Search for the cell housing the specified text and yield its [X, Y] center coordinate. 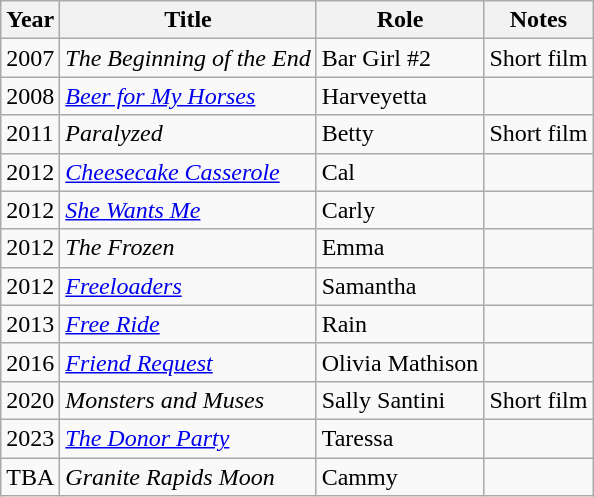
Year [30, 20]
The Beginning of the End [188, 58]
Cheesecake Casserole [188, 172]
2013 [30, 324]
TBA [30, 477]
Harveyetta [400, 96]
Rain [400, 324]
The Donor Party [188, 438]
Role [400, 20]
2016 [30, 362]
Emma [400, 248]
Taressa [400, 438]
Friend Request [188, 362]
Samantha [400, 286]
Cammy [400, 477]
Betty [400, 134]
2007 [30, 58]
2023 [30, 438]
Title [188, 20]
2011 [30, 134]
Freeloaders [188, 286]
Sally Santini [400, 400]
The Frozen [188, 248]
Bar Girl #2 [400, 58]
Granite Rapids Moon [188, 477]
She Wants Me [188, 210]
2008 [30, 96]
2020 [30, 400]
Beer for My Horses [188, 96]
Notes [538, 20]
Olivia Mathison [400, 362]
Free Ride [188, 324]
Carly [400, 210]
Paralyzed [188, 134]
Monsters and Muses [188, 400]
Cal [400, 172]
